For the text-containing cell, return its midpoint in [X, Y] coordinate format. 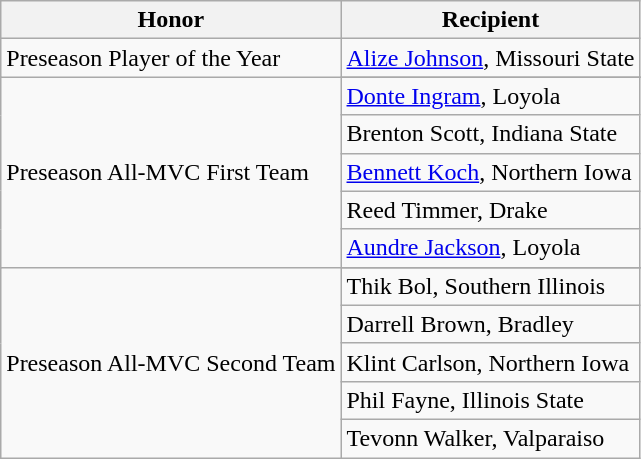
Aundre Jackson, Loyola [490, 248]
Klint Carlson, Northern Iowa [490, 362]
Thik Bol, Southern Illinois [490, 286]
Phil Fayne, Illinois State [490, 400]
Alize Johnson, Missouri State [490, 58]
Brenton Scott, Indiana State [490, 134]
Donte Ingram, Loyola [490, 96]
Preseason All-MVC Second Team [171, 362]
Preseason All-MVC First Team [171, 172]
Reed Timmer, Drake [490, 210]
Tevonn Walker, Valparaiso [490, 438]
Bennett Koch, Northern Iowa [490, 172]
Recipient [490, 20]
Darrell Brown, Bradley [490, 324]
Preseason Player of the Year [171, 58]
Honor [171, 20]
